Search for the cell housing the specified text and yield its [X, Y] center coordinate. 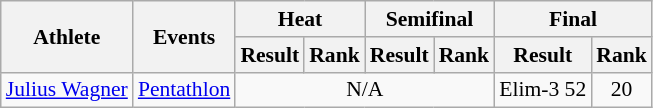
20 [622, 90]
Pentathlon [184, 90]
Elim-3 52 [542, 90]
Julius Wagner [67, 90]
Heat [300, 19]
Events [184, 36]
N/A [364, 90]
Athlete [67, 36]
Final [573, 19]
Semifinal [430, 19]
